Pinpoint the cell where the given text exists, returning its [X, Y] midpoint coordinate. 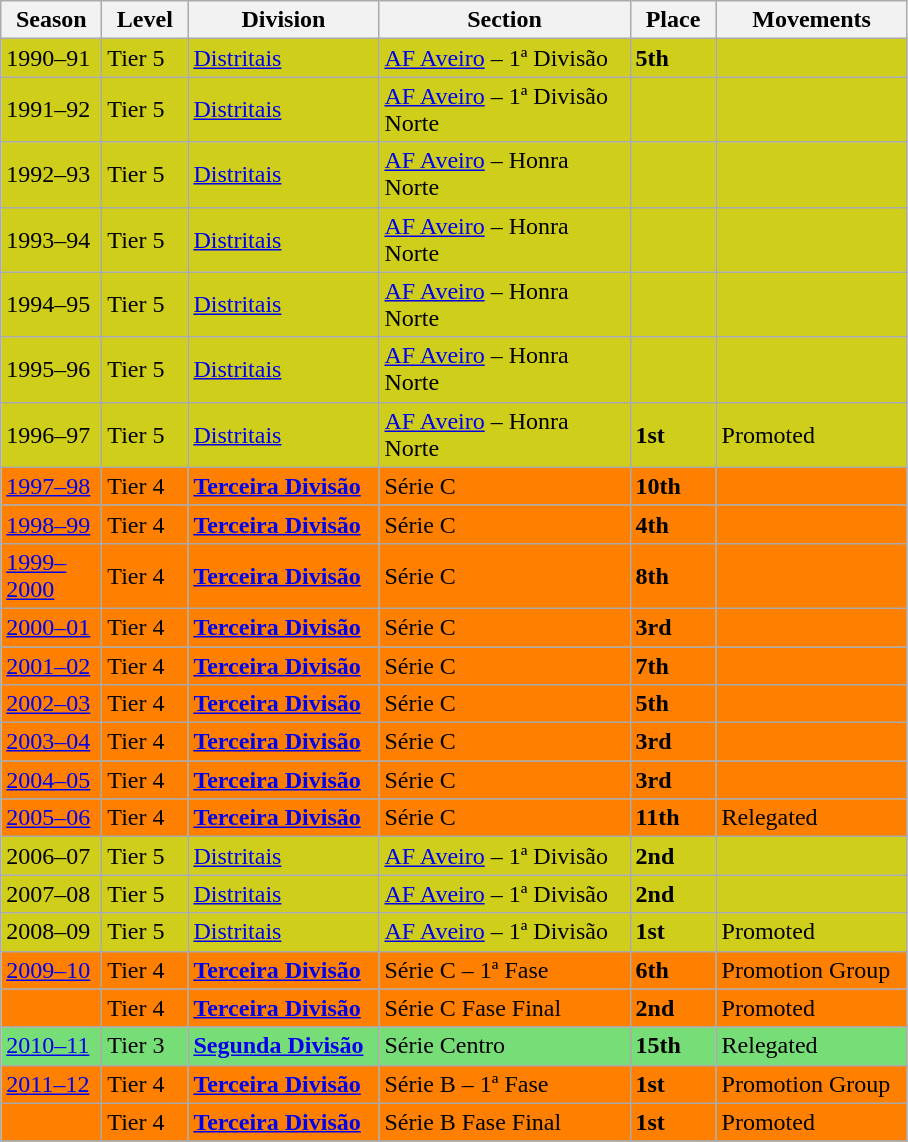
Série C Fase Final [504, 1008]
2002–03 [52, 704]
Movements [812, 20]
2010–11 [52, 1046]
Section [504, 20]
2005–06 [52, 818]
1994–95 [52, 304]
Division [284, 20]
2009–10 [52, 970]
4th [673, 524]
AF Aveiro – 1ª Divisão Norte [504, 110]
1992–93 [52, 174]
Série Centro [504, 1046]
2001–02 [52, 665]
2011–12 [52, 1084]
10th [673, 486]
Place [673, 20]
7th [673, 665]
Série B – 1ª Fase [504, 1084]
2006–07 [52, 856]
1996–97 [52, 434]
8th [673, 576]
2008–09 [52, 932]
1997–98 [52, 486]
11th [673, 818]
1990–91 [52, 58]
Série B Fase Final [504, 1122]
6th [673, 970]
2007–08 [52, 894]
1991–92 [52, 110]
Segunda Divisão [284, 1046]
2000–01 [52, 627]
1999–2000 [52, 576]
2004–05 [52, 780]
1995–96 [52, 370]
Tier 3 [145, 1046]
Série C – 1ª Fase [504, 970]
Season [52, 20]
Level [145, 20]
1998–99 [52, 524]
2003–04 [52, 742]
15th [673, 1046]
1993–94 [52, 240]
